Extract the (X, Y) coordinate from the center of the cell holding the provided text.  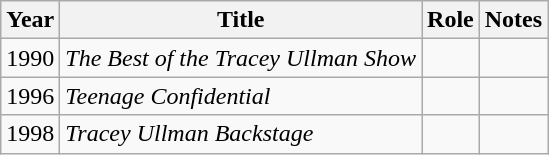
1990 (30, 58)
Year (30, 20)
1996 (30, 96)
The Best of the Tracey Ullman Show (241, 58)
Notes (513, 20)
1998 (30, 134)
Tracey Ullman Backstage (241, 134)
Teenage Confidential (241, 96)
Title (241, 20)
Role (451, 20)
